Provide the (x, y) coordinate of the cell's center where the given text is located.  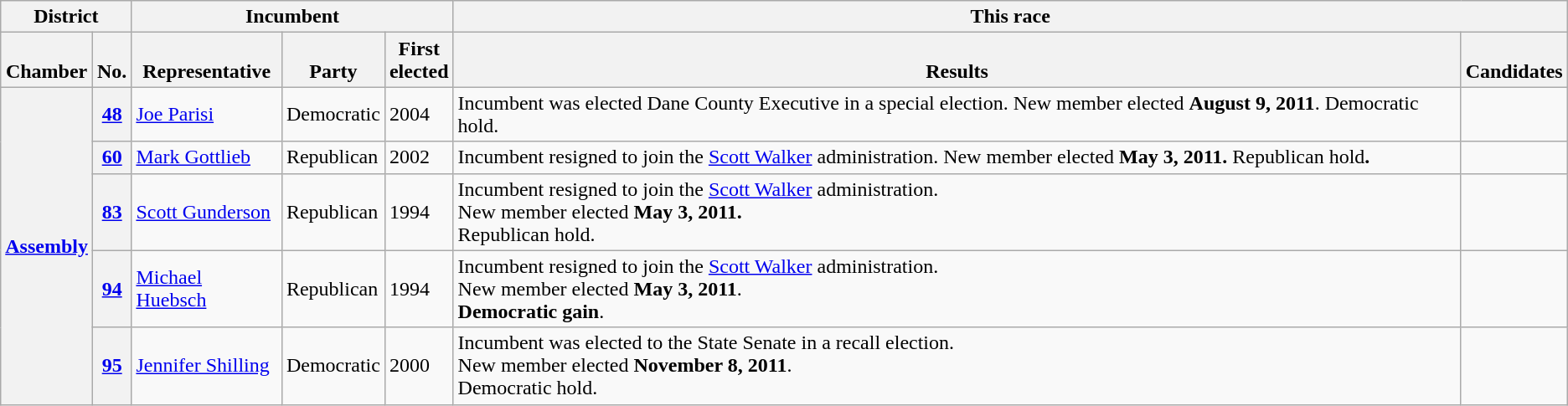
83 (111, 212)
Incumbent (292, 17)
48 (111, 114)
Scott Gunderson (207, 212)
Incumbent was elected Dane County Executive in a special election. New member elected August 9, 2011. Democratic hold. (957, 114)
This race (1010, 17)
Joe Parisi (207, 114)
2000 (419, 366)
Firstelected (419, 60)
60 (111, 157)
District (66, 17)
Results (957, 60)
Incumbent resigned to join the Scott Walker administration. New member elected May 3, 2011. Republican hold. (957, 157)
94 (111, 289)
Incumbent resigned to join the Scott Walker administration.New member elected May 3, 2011.Democratic gain. (957, 289)
Assembly (47, 246)
Candidates (1514, 60)
Incumbent resigned to join the Scott Walker administration.New member elected May 3, 2011. Republican hold. (957, 212)
2002 (419, 157)
95 (111, 366)
No. (111, 60)
Chamber (47, 60)
Mark Gottlieb (207, 157)
Michael Huebsch (207, 289)
Representative (207, 60)
Incumbent was elected to the State Senate in a recall election.New member elected November 8, 2011.Democratic hold. (957, 366)
2004 (419, 114)
Jennifer Shilling (207, 366)
Party (333, 60)
